Extract the (X, Y) coordinate from the center of the cell holding the provided text.  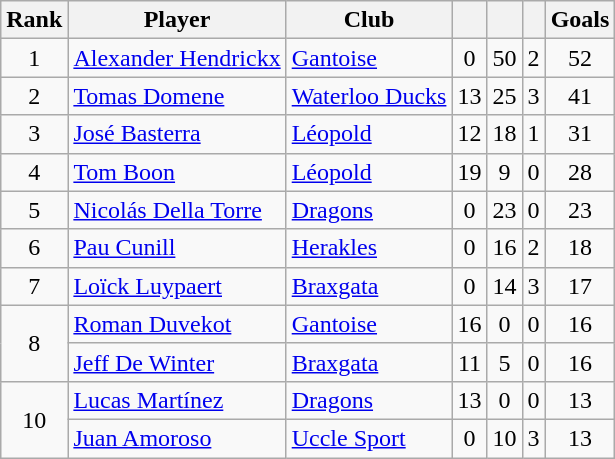
Club (369, 20)
Nicolás Della Torre (177, 210)
11 (470, 362)
Herakles (369, 248)
6 (34, 248)
28 (580, 172)
25 (504, 96)
50 (504, 58)
9 (504, 172)
Loïck Luypaert (177, 286)
Uccle Sport (369, 438)
Jeff De Winter (177, 362)
Tomas Domene (177, 96)
14 (504, 286)
Player (177, 20)
Waterloo Ducks (369, 96)
7 (34, 286)
Goals (580, 20)
4 (34, 172)
17 (580, 286)
Rank (34, 20)
Tom Boon (177, 172)
José Basterra (177, 134)
31 (580, 134)
19 (470, 172)
12 (470, 134)
Pau Cunill (177, 248)
41 (580, 96)
Lucas Martínez (177, 400)
52 (580, 58)
Roman Duvekot (177, 324)
8 (34, 343)
Alexander Hendrickx (177, 58)
Juan Amoroso (177, 438)
